From the cell containing the given text, extract its center point as [X, Y] coordinate. 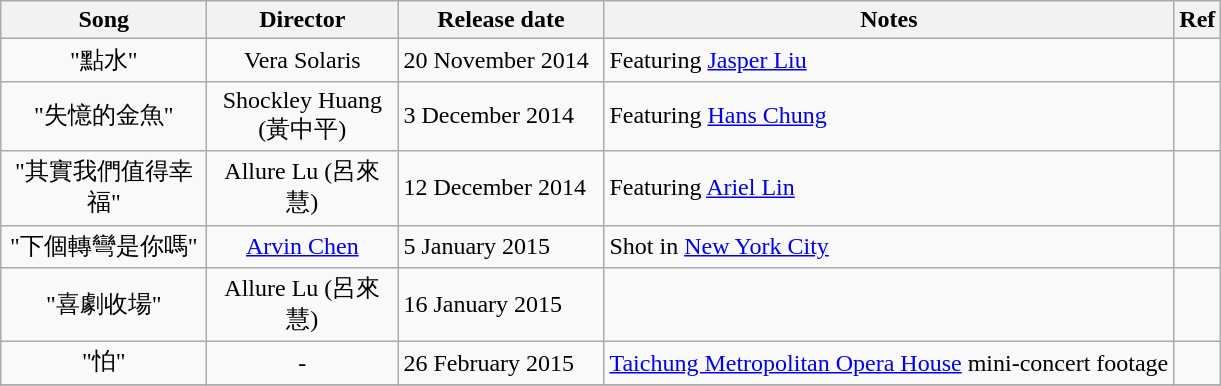
Arvin Chen [302, 246]
"下個轉彎是你嗎" [104, 246]
Featuring Jasper Liu [889, 60]
3 December 2014 [501, 116]
"點水" [104, 60]
Notes [889, 20]
Director [302, 20]
Featuring Ariel Lin [889, 188]
12 December 2014 [501, 188]
"怕" [104, 364]
Ref [1198, 20]
Release date [501, 20]
26 February 2015 [501, 364]
"其實我們值得幸福" [104, 188]
Featuring Hans Chung [889, 116]
Vera Solaris [302, 60]
20 November 2014 [501, 60]
5 January 2015 [501, 246]
"喜劇收場" [104, 305]
Song [104, 20]
16 January 2015 [501, 305]
- [302, 364]
Shot in New York City [889, 246]
"失憶的金魚" [104, 116]
Shockley Huang (黃中平) [302, 116]
Taichung Metropolitan Opera House mini-concert footage [889, 364]
